Detect which cell encompasses the target text, then output its [X, Y] center coordinate. 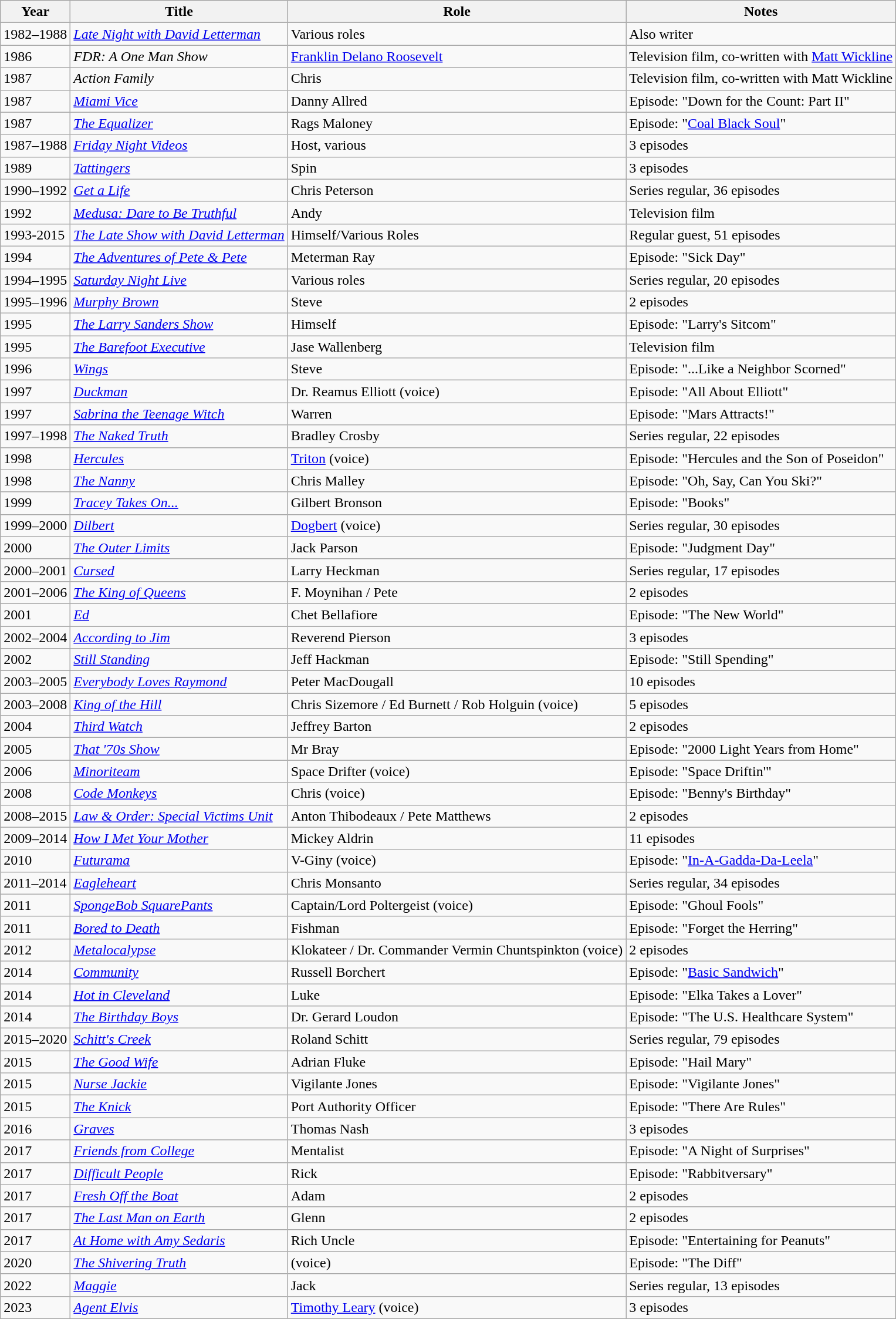
Get a Life [179, 190]
Anton Thibodeaux / Pete Matthews [457, 816]
1999–2000 [35, 525]
Episode: "The Diff" [761, 1263]
Title [179, 12]
The Shivering Truth [179, 1263]
Saturday Night Live [179, 280]
Episode: "Space Driftin'" [761, 771]
Rags Maloney [457, 123]
Series regular, 30 episodes [761, 525]
Jase Wallenberg [457, 347]
SpongeBob SquarePants [179, 905]
Episode: "Books" [761, 503]
Episode: "...Like a Neighbor Scorned" [761, 369]
1999 [35, 503]
2009–2014 [35, 838]
Fresh Off the Boat [179, 1196]
Chris Peterson [457, 190]
Episode: "Benny's Birthday" [761, 794]
1996 [35, 369]
The Knick [179, 1107]
Russell Borchert [457, 972]
At Home with Amy Sedaris [179, 1240]
The Barefoot Executive [179, 347]
Episode: "Basic Sandwich" [761, 972]
2008–2015 [35, 816]
Maggie [179, 1285]
Spin [457, 168]
Thomas Nash [457, 1129]
Episode: "Hail Mary" [761, 1062]
Episode: "Rabbitversary" [761, 1173]
Agent Elvis [179, 1307]
Medusa: Dare to Be Truthful [179, 212]
Cursed [179, 570]
The King of Queens [179, 592]
2012 [35, 950]
Host, various [457, 146]
Series regular, 34 episodes [761, 883]
2020 [35, 1263]
11 episodes [761, 838]
Graves [179, 1129]
2011–2014 [35, 883]
Episode: "The New World" [761, 615]
1995–1996 [35, 302]
(voice) [457, 1263]
Episode: "Elka Takes a Lover" [761, 995]
Still Standing [179, 660]
Wings [179, 369]
Warren [457, 414]
Late Night with David Letterman [179, 34]
Episode: "Larry's Sitcom" [761, 325]
1993-2015 [35, 235]
Episode: "Entertaining for Peanuts" [761, 1240]
Luke [457, 995]
Himself [457, 325]
That '70s Show [179, 749]
Series regular, 13 episodes [761, 1285]
2010 [35, 861]
Dogbert (voice) [457, 525]
Schitt's Creek [179, 1040]
Mickey Aldrin [457, 838]
Series regular, 36 episodes [761, 190]
2001–2006 [35, 592]
2000 [35, 548]
Hot in Cleveland [179, 995]
Also writer [761, 34]
Everybody Loves Raymond [179, 682]
Meterman Ray [457, 257]
Action Family [179, 79]
V-Giny (voice) [457, 861]
Episode: "2000 Light Years from Home" [761, 749]
2005 [35, 749]
Year [35, 12]
Jack [457, 1285]
Jack Parson [457, 548]
Miami Vice [179, 101]
The Larry Sanders Show [179, 325]
Ed [179, 615]
Glenn [457, 1218]
The Good Wife [179, 1062]
Role [457, 12]
The Adventures of Pete & Pete [179, 257]
Gilbert Bronson [457, 503]
1994 [35, 257]
Chris [457, 79]
Code Monkeys [179, 794]
Triton (voice) [457, 458]
Episode: "Still Spending" [761, 660]
Episode: "Ghoul Fools" [761, 905]
Regular guest, 51 episodes [761, 235]
Bored to Death [179, 927]
Franklin Delano Roosevelt [457, 56]
FDR: A One Man Show [179, 56]
Episode: "Judgment Day" [761, 548]
Friday Night Videos [179, 146]
Futurama [179, 861]
1989 [35, 168]
Series regular, 22 episodes [761, 436]
Sabrina the Teenage Witch [179, 414]
Andy [457, 212]
2002–2004 [35, 637]
2001 [35, 615]
1997–1998 [35, 436]
Chet Bellafiore [457, 615]
Klokateer / Dr. Commander Vermin Chuntspinkton (voice) [457, 950]
Danny Allred [457, 101]
Episode: "Mars Attracts!" [761, 414]
Mr Bray [457, 749]
Duckman [179, 392]
Timothy Leary (voice) [457, 1307]
Vigilante Jones [457, 1084]
Captain/Lord Poltergeist (voice) [457, 905]
Murphy Brown [179, 302]
The Equalizer [179, 123]
Dr. Gerard Loudon [457, 1017]
Hercules [179, 458]
Episode: "Hercules and the Son of Poseidon" [761, 458]
Episode: "Oh, Say, Can You Ski?" [761, 481]
Space Drifter (voice) [457, 771]
Reverend Pierson [457, 637]
10 episodes [761, 682]
Difficult People [179, 1173]
2022 [35, 1285]
Series regular, 20 episodes [761, 280]
1990–1992 [35, 190]
2006 [35, 771]
The Last Man on Earth [179, 1218]
Metalocalypse [179, 950]
Adam [457, 1196]
Jeffrey Barton [457, 727]
Chris Sizemore / Ed Burnett / Rob Holguin (voice) [457, 704]
2023 [35, 1307]
According to Jim [179, 637]
Episode: "Vigilante Jones" [761, 1084]
5 episodes [761, 704]
The Late Show with David Letterman [179, 235]
Episode: "Forget the Herring" [761, 927]
1986 [35, 56]
2016 [35, 1129]
2003–2008 [35, 704]
2015–2020 [35, 1040]
Episode: "Sick Day" [761, 257]
King of the Hill [179, 704]
Chris Malley [457, 481]
2000–2001 [35, 570]
2008 [35, 794]
Chris (voice) [457, 794]
Series regular, 17 episodes [761, 570]
Episode: "All About Elliott" [761, 392]
Nurse Jackie [179, 1084]
Rick [457, 1173]
2003–2005 [35, 682]
Jeff Hackman [457, 660]
Episode: "There Are Rules" [761, 1107]
How I Met Your Mother [179, 838]
1992 [35, 212]
Third Watch [179, 727]
2002 [35, 660]
1987–1988 [35, 146]
Episode: "Coal Black Soul" [761, 123]
Friends from College [179, 1151]
The Nanny [179, 481]
Episode: "In-A-Gadda-Da-Leela" [761, 861]
Eagleheart [179, 883]
2004 [35, 727]
Chris Monsanto [457, 883]
Mentalist [457, 1151]
Dr. Reamus Elliott (voice) [457, 392]
Adrian Fluke [457, 1062]
Fishman [457, 927]
Episode: "A Night of Surprises" [761, 1151]
Episode: "The U.S. Healthcare System" [761, 1017]
Notes [761, 12]
Port Authority Officer [457, 1107]
Community [179, 972]
Rich Uncle [457, 1240]
Minoriteam [179, 771]
Dilbert [179, 525]
Episode: "Down for the Count: Part II" [761, 101]
Bradley Crosby [457, 436]
1994–1995 [35, 280]
Tracey Takes On... [179, 503]
The Naked Truth [179, 436]
Series regular, 79 episodes [761, 1040]
Roland Schitt [457, 1040]
Peter MacDougall [457, 682]
1982–1988 [35, 34]
Himself/Various Roles [457, 235]
Law & Order: Special Victims Unit [179, 816]
Larry Heckman [457, 570]
F. Moynihan / Pete [457, 592]
The Birthday Boys [179, 1017]
The Outer Limits [179, 548]
Tattingers [179, 168]
